Extract the (X, Y) coordinate from the center of the cell holding the provided text.  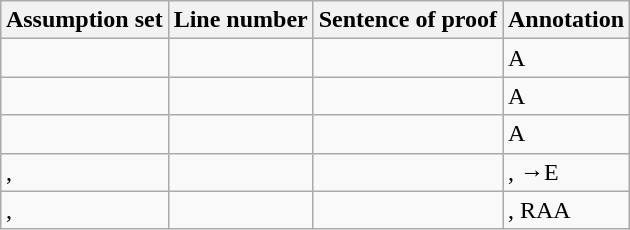
Sentence of proof (408, 20)
Annotation (566, 20)
, →E (566, 172)
Assumption set (84, 20)
Line number (240, 20)
, RAA (566, 210)
